Capture the cell that displays the provided text and extract its [X, Y] central coordinate. 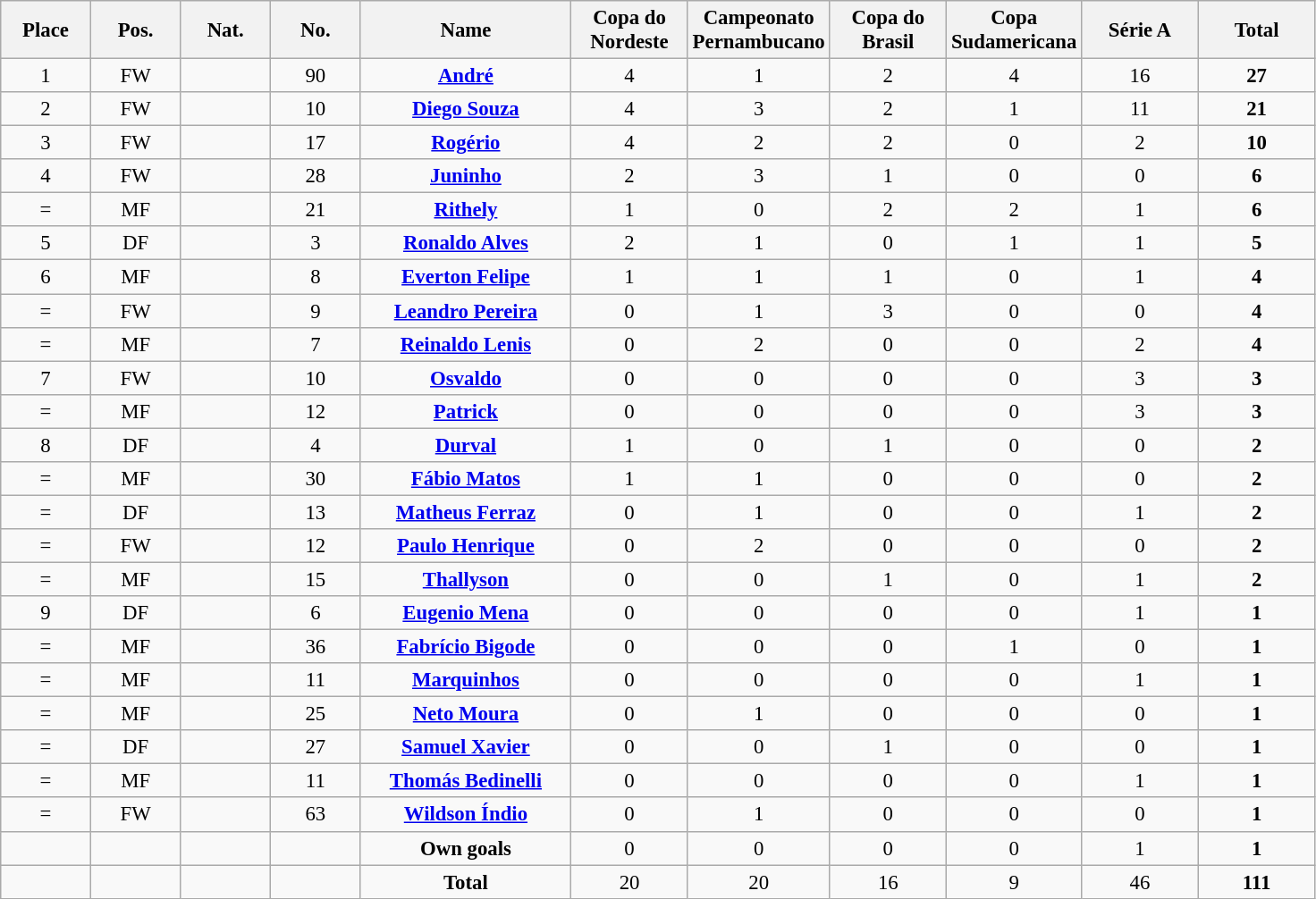
63 [316, 815]
Copa do Brasil [889, 30]
17 [316, 143]
Marquinhos [466, 680]
15 [316, 579]
Juninho [466, 176]
Reinaldo Lenis [466, 344]
25 [316, 714]
Pos. [136, 30]
Patrick [466, 411]
Osvaldo [466, 378]
Everton Felipe [466, 277]
André [466, 76]
28 [316, 176]
Leandro Pereira [466, 311]
Diego Souza [466, 109]
Eugenio Mena [466, 613]
No. [316, 30]
Place [46, 30]
Fabrício Bigode [466, 647]
Copa Sudamericana [1014, 30]
Paulo Henrique [466, 546]
Thallyson [466, 579]
36 [316, 647]
90 [316, 76]
Copa do Nordeste [629, 30]
Fábio Matos [466, 479]
Campeonato Pernambucano [758, 30]
111 [1257, 882]
13 [316, 512]
Samuel Xavier [466, 747]
Own goals [466, 848]
Rogério [466, 143]
Thomás Bedinelli [466, 781]
Neto Moura [466, 714]
Wildson Índio [466, 815]
Rithely [466, 210]
Matheus Ferraz [466, 512]
Ronaldo Alves [466, 244]
Série A [1141, 30]
Durval [466, 445]
Name [466, 30]
46 [1141, 882]
30 [316, 479]
Nat. [225, 30]
